Extract the (x, y) coordinate from the center of the cell holding the provided text.  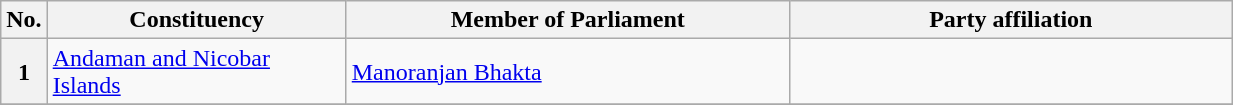
Party affiliation (1010, 20)
1 (24, 72)
Manoranjan Bhakta (568, 72)
Constituency (196, 20)
Member of Parliament (568, 20)
No. (24, 20)
Andaman and Nicobar Islands (196, 72)
